For the text-containing cell, return its midpoint in (x, y) coordinate format. 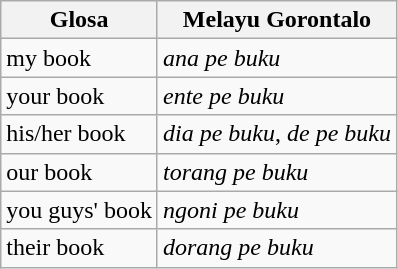
ngoni pe buku (276, 210)
his/her book (80, 134)
Glosa (80, 20)
my book (80, 58)
dia pe buku, de pe buku (276, 134)
their book (80, 248)
ana pe buku (276, 58)
torang pe buku (276, 172)
your book (80, 96)
Melayu Gorontalo (276, 20)
our book (80, 172)
you guys' book (80, 210)
ente pe buku (276, 96)
dorang pe buku (276, 248)
